Extract the (X, Y) coordinate from the center of the cell holding the provided text.  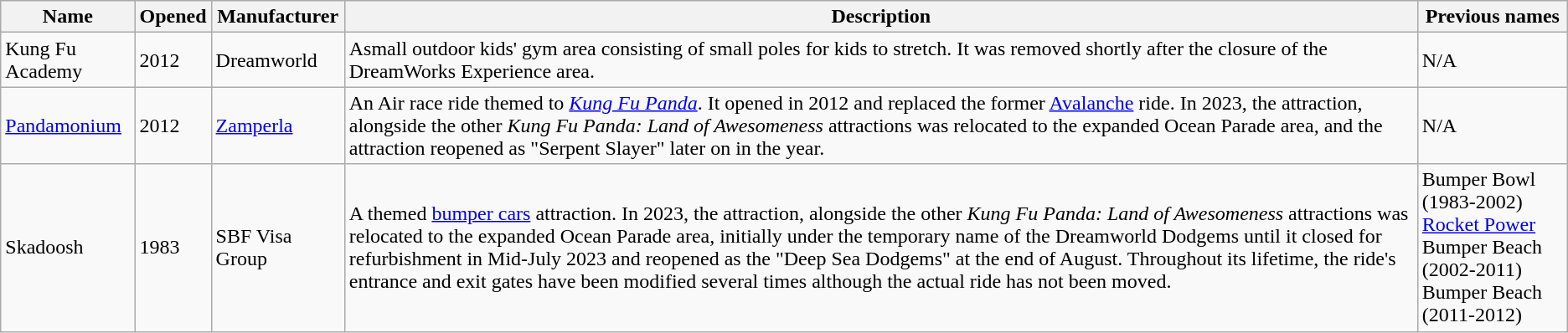
Dreamworld (278, 60)
Skadoosh (68, 248)
Previous names (1493, 17)
Opened (173, 17)
SBF Visa Group (278, 248)
Zamperla (278, 126)
1983 (173, 248)
Kung Fu Academy (68, 60)
Manufacturer (278, 17)
Bumper Bowl (1983-2002)Rocket Power Bumper Beach (2002-2011)Bumper Beach (2011-2012) (1493, 248)
Pandamonium (68, 126)
Name (68, 17)
Description (881, 17)
